Search for the cell housing the specified text and yield its (X, Y) center coordinate. 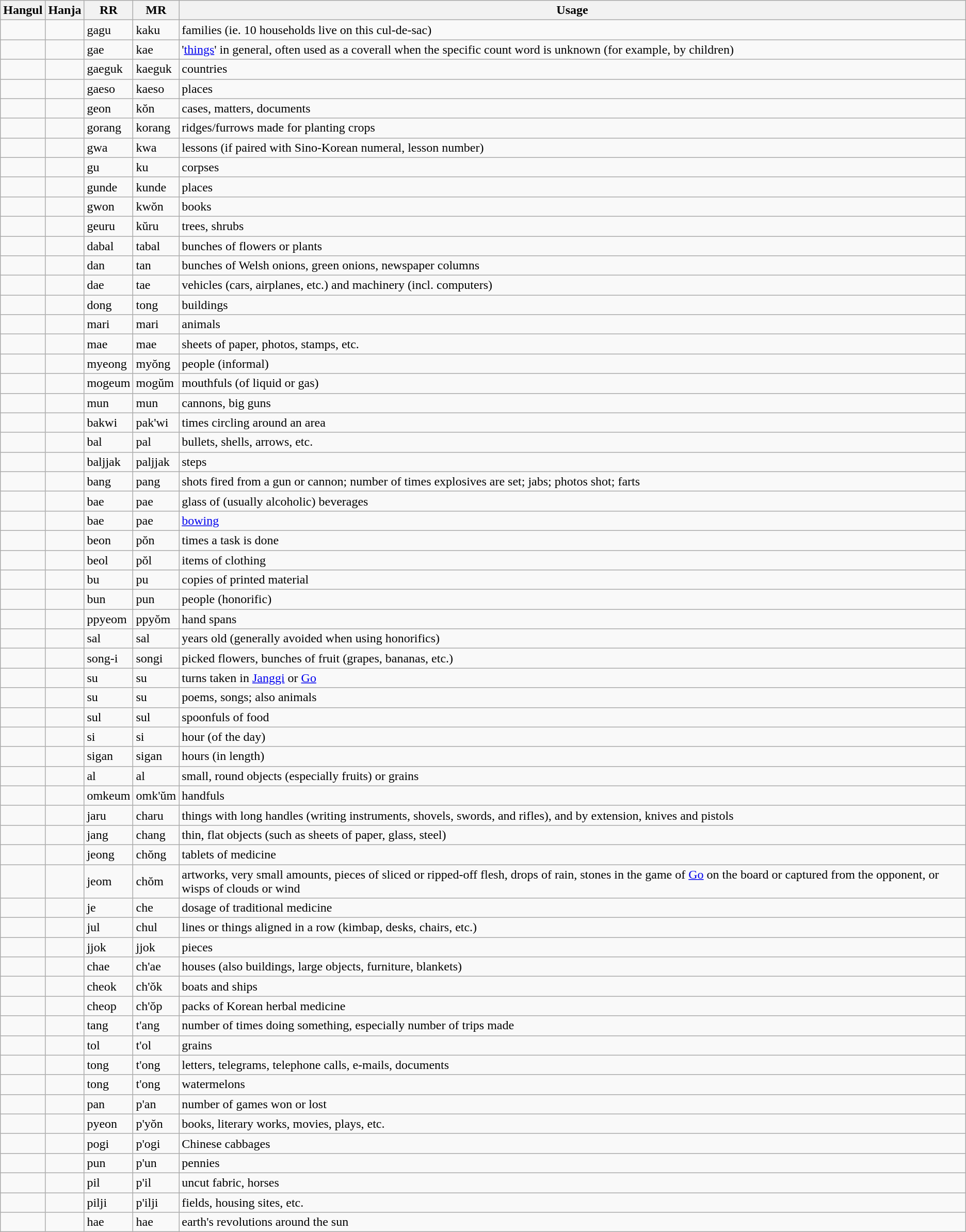
bullets, shells, arrows, etc. (573, 442)
corpses (573, 167)
songi (156, 658)
people (honorific) (573, 599)
tang (108, 1026)
countries (573, 69)
ppyeom (108, 619)
years old (generally avoided when using honorifics) (573, 639)
gae (108, 50)
lines or things aligned in a row (kimbap, desks, chairs, etc.) (573, 928)
korang (156, 128)
beol (108, 560)
picked flowers, bunches of fruit (grapes, bananas, etc.) (573, 658)
trees, shrubs (573, 226)
myeong (108, 364)
uncut fabric, horses (573, 1182)
tol (108, 1045)
pyeon (108, 1124)
bang (108, 481)
pan (108, 1104)
hour (of the day) (573, 737)
mogŭm (156, 383)
copies of printed material (573, 580)
times a task is done (573, 540)
t'ang (156, 1026)
gunde (108, 187)
items of clothing (573, 560)
chae (108, 967)
gaeguk (108, 69)
chang (156, 835)
dong (108, 305)
chŏm (156, 881)
song-i (108, 658)
bu (108, 580)
shots fired from a gun or cannon; number of times explosives are set; jabs; photos shot; farts (573, 481)
paljjak (156, 462)
jaru (108, 815)
p'un (156, 1163)
hours (in length) (573, 756)
fields, housing sites, etc. (573, 1203)
packs of Korean herbal medicine (573, 1006)
kaeso (156, 89)
kŏn (156, 108)
MR (156, 10)
tae (156, 285)
cases, matters, documents (573, 108)
kŭru (156, 226)
jeom (108, 881)
mogeum (108, 383)
animals (573, 325)
Usage (573, 10)
gaeso (108, 89)
myŏng (156, 364)
houses (also buildings, large objects, furniture, blankets) (573, 967)
pennies (573, 1163)
geuru (108, 226)
pil (108, 1182)
ku (156, 167)
cheok (108, 986)
books (573, 206)
dan (108, 266)
books, literary works, movies, plays, etc. (573, 1124)
Hanja (65, 10)
things with long handles (writing instruments, shovels, swords, and rifles), and by extension, knives and pistols (573, 815)
p'yŏn (156, 1124)
p'ogi (156, 1143)
gagu (108, 30)
handfuls (573, 796)
pilji (108, 1203)
gwon (108, 206)
kae (156, 50)
charu (156, 815)
tabal (156, 246)
ch'ŏp (156, 1006)
earth's revolutions around the sun (573, 1222)
chŏng (156, 854)
jang (108, 835)
glass of (usually alcoholic) beverages (573, 501)
Chinese cabbages (573, 1143)
jul (108, 928)
thin, flat objects (such as sheets of paper, glass, steel) (573, 835)
omkeum (108, 796)
pieces (573, 947)
kaku (156, 30)
gorang (108, 128)
times circling around an area (573, 423)
poems, songs; also animals (573, 698)
buildings (573, 305)
ppyŏm (156, 619)
bunches of flowers or plants (573, 246)
baljjak (108, 462)
number of times doing something, especially number of trips made (573, 1026)
vehicles (cars, airplanes, etc.) and machinery (incl. computers) (573, 285)
hand spans (573, 619)
dosage of traditional medicine (573, 908)
kaeguk (156, 69)
sheets of paper, photos, stamps, etc. (573, 344)
ridges/furrows made for planting crops (573, 128)
'things' in general, often used as a coverall when the specific count word is unknown (for example, by children) (573, 50)
kunde (156, 187)
geon (108, 108)
je (108, 908)
people (informal) (573, 364)
bun (108, 599)
jeong (108, 854)
kwŏn (156, 206)
ch'ŏk (156, 986)
tablets of medicine (573, 854)
mouthfuls (of liquid or gas) (573, 383)
pu (156, 580)
grains (573, 1045)
letters, telegrams, telephone calls, e-mails, documents (573, 1065)
pang (156, 481)
che (156, 908)
steps (573, 462)
t'ol (156, 1045)
turns taken in Janggi or Go (573, 678)
Hangul (23, 10)
bowing (573, 521)
pŏl (156, 560)
pak'wi (156, 423)
spoonfuls of food (573, 717)
dabal (108, 246)
p'an (156, 1104)
kwa (156, 148)
pal (156, 442)
cheop (108, 1006)
dae (108, 285)
cannons, big guns (573, 403)
bakwi (108, 423)
gu (108, 167)
bal (108, 442)
beon (108, 540)
omk'ŭm (156, 796)
small, round objects (especially fruits) or grains (573, 776)
watermelons (573, 1084)
boats and ships (573, 986)
gwa (108, 148)
p'ilji (156, 1203)
chul (156, 928)
pŏn (156, 540)
ch'ae (156, 967)
pogi (108, 1143)
number of games won or lost (573, 1104)
bunches of Welsh onions, green onions, newspaper columns (573, 266)
p'il (156, 1182)
lessons (if paired with Sino-Korean numeral, lesson number) (573, 148)
tan (156, 266)
families (ie. 10 households live on this cul-de-sac) (573, 30)
RR (108, 10)
